Pinpoint the cell where the given text exists, returning its (x, y) midpoint coordinate. 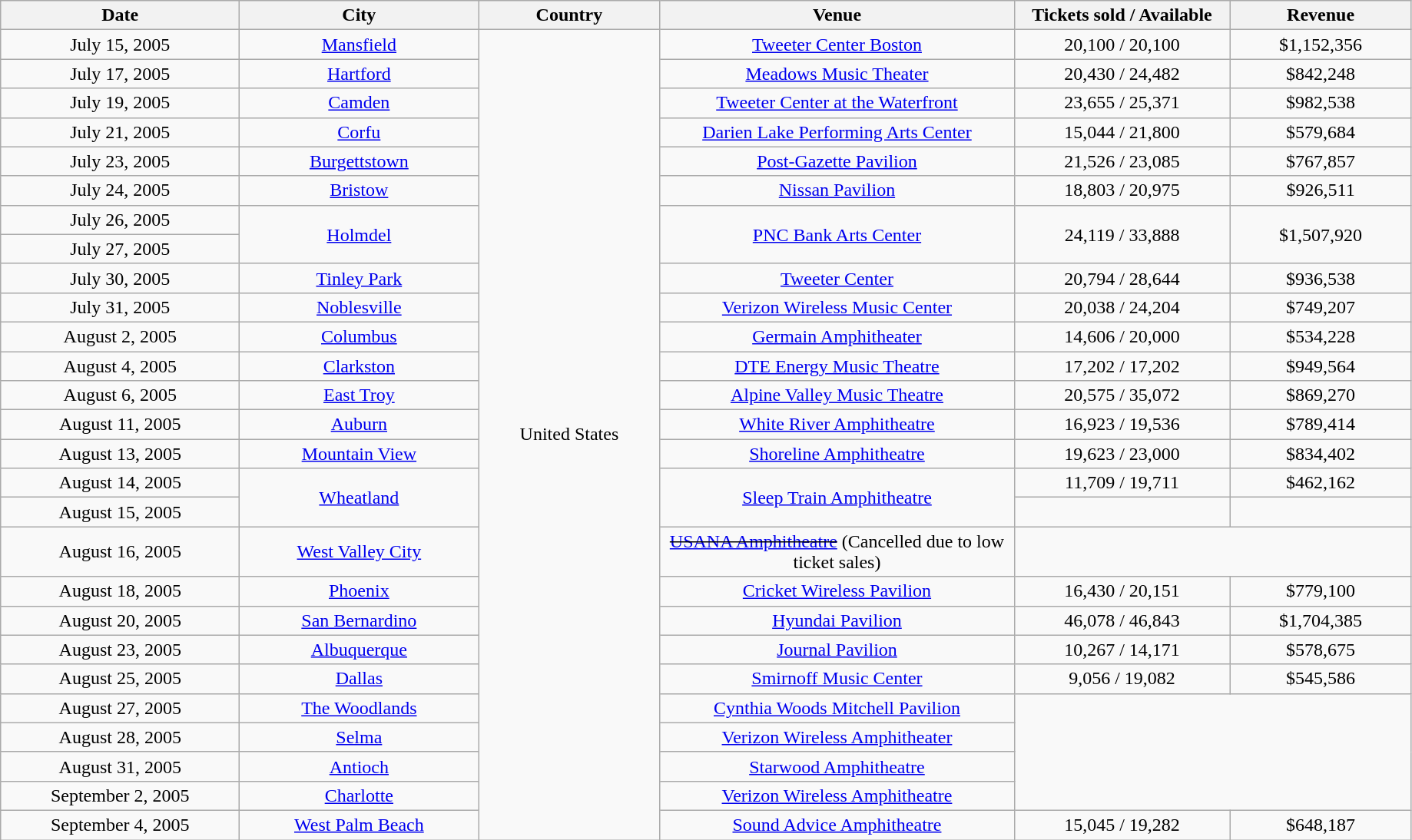
July 27, 2005 (120, 249)
September 2, 2005 (120, 795)
$1,704,385 (1321, 620)
Verizon Wireless Music Center (837, 307)
18,803 / 20,975 (1122, 190)
August 27, 2005 (120, 708)
16,430 / 20,151 (1122, 591)
August 2, 2005 (120, 336)
Camden (360, 103)
Tweeter Center at the Waterfront (837, 103)
$842,248 (1321, 74)
19,623 / 23,000 (1122, 454)
14,606 / 20,000 (1122, 336)
Antioch (360, 766)
$779,100 (1321, 591)
15,045 / 19,282 (1122, 825)
$749,207 (1321, 307)
Venue (837, 15)
Clarkston (360, 366)
$949,564 (1321, 366)
September 4, 2005 (120, 825)
Revenue (1321, 15)
$834,402 (1321, 454)
Nissan Pavilion (837, 190)
Germain Amphitheater (837, 336)
Cricket Wireless Pavilion (837, 591)
August 11, 2005 (120, 425)
Post-Gazette Pavilion (837, 161)
$926,511 (1321, 190)
July 21, 2005 (120, 132)
July 23, 2005 (120, 161)
$1,507,920 (1321, 234)
The Woodlands (360, 708)
15,044 / 21,800 (1122, 132)
East Troy (360, 395)
$767,857 (1321, 161)
Darien Lake Performing Arts Center (837, 132)
July 17, 2005 (120, 74)
$462,162 (1321, 483)
20,430 / 24,482 (1122, 74)
August 14, 2005 (120, 483)
Cynthia Woods Mitchell Pavilion (837, 708)
24,119 / 33,888 (1122, 234)
August 15, 2005 (120, 512)
$545,586 (1321, 679)
August 31, 2005 (120, 766)
$869,270 (1321, 395)
Verizon Wireless Amphitheatre (837, 795)
Meadows Music Theater (837, 74)
Hyundai Pavilion (837, 620)
$789,414 (1321, 425)
Bristow (360, 190)
August 4, 2005 (120, 366)
July 26, 2005 (120, 220)
Burgettstown (360, 161)
21,526 / 23,085 (1122, 161)
Dallas (360, 679)
San Bernardino (360, 620)
PNC Bank Arts Center (837, 234)
$578,675 (1321, 650)
Alpine Valley Music Theatre (837, 395)
Selma (360, 737)
August 13, 2005 (120, 454)
Charlotte (360, 795)
9,056 / 19,082 (1122, 679)
Date (120, 15)
City (360, 15)
Tweeter Center Boston (837, 45)
Mountain View (360, 454)
USANA Amphitheatre (Cancelled due to low ticket sales) (837, 551)
July 19, 2005 (120, 103)
$1,152,356 (1321, 45)
August 18, 2005 (120, 591)
23,655 / 25,371 (1122, 103)
Starwood Amphitheatre (837, 766)
United States (569, 435)
Holmdel (360, 234)
DTE Energy Music Theatre (837, 366)
20,794 / 28,644 (1122, 278)
Verizon Wireless Amphitheater (837, 737)
West Palm Beach (360, 825)
July 31, 2005 (120, 307)
Phoenix (360, 591)
Country (569, 15)
Sleep Train Amphitheatre (837, 498)
Smirnoff Music Center (837, 679)
July 30, 2005 (120, 278)
11,709 / 19,711 (1122, 483)
$534,228 (1321, 336)
July 24, 2005 (120, 190)
Mansfield (360, 45)
Hartford (360, 74)
Shoreline Amphitheatre (837, 454)
20,038 / 24,204 (1122, 307)
Columbus (360, 336)
August 23, 2005 (120, 650)
20,575 / 35,072 (1122, 395)
West Valley City (360, 551)
Journal Pavilion (837, 650)
August 20, 2005 (120, 620)
20,100 / 20,100 (1122, 45)
August 6, 2005 (120, 395)
Tweeter Center (837, 278)
Albuquerque (360, 650)
10,267 / 14,171 (1122, 650)
Auburn (360, 425)
$936,538 (1321, 278)
Wheatland (360, 498)
17,202 / 17,202 (1122, 366)
$648,187 (1321, 825)
July 15, 2005 (120, 45)
16,923 / 19,536 (1122, 425)
Noblesville (360, 307)
August 28, 2005 (120, 737)
White River Amphitheatre (837, 425)
Corfu (360, 132)
Tinley Park (360, 278)
$982,538 (1321, 103)
Sound Advice Amphitheatre (837, 825)
August 25, 2005 (120, 679)
$579,684 (1321, 132)
August 16, 2005 (120, 551)
Tickets sold / Available (1122, 15)
46,078 / 46,843 (1122, 620)
